Capture the cell that displays the provided text and extract its (X, Y) central coordinate. 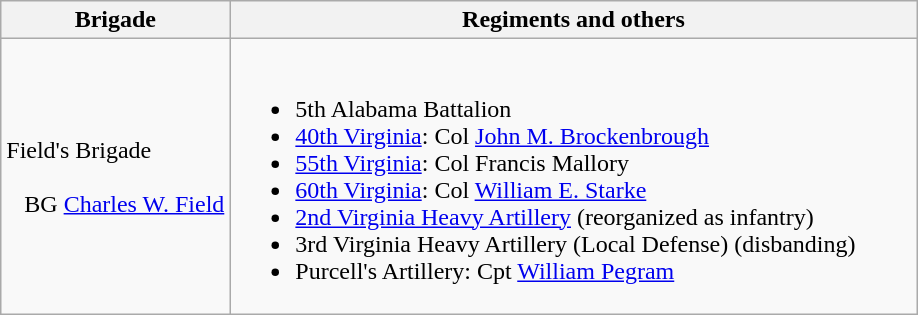
Regiments and others (574, 20)
Field's Brigade BG Charles W. Field (116, 176)
Brigade (116, 20)
